Search for the cell housing the specified text and yield its (x, y) center coordinate. 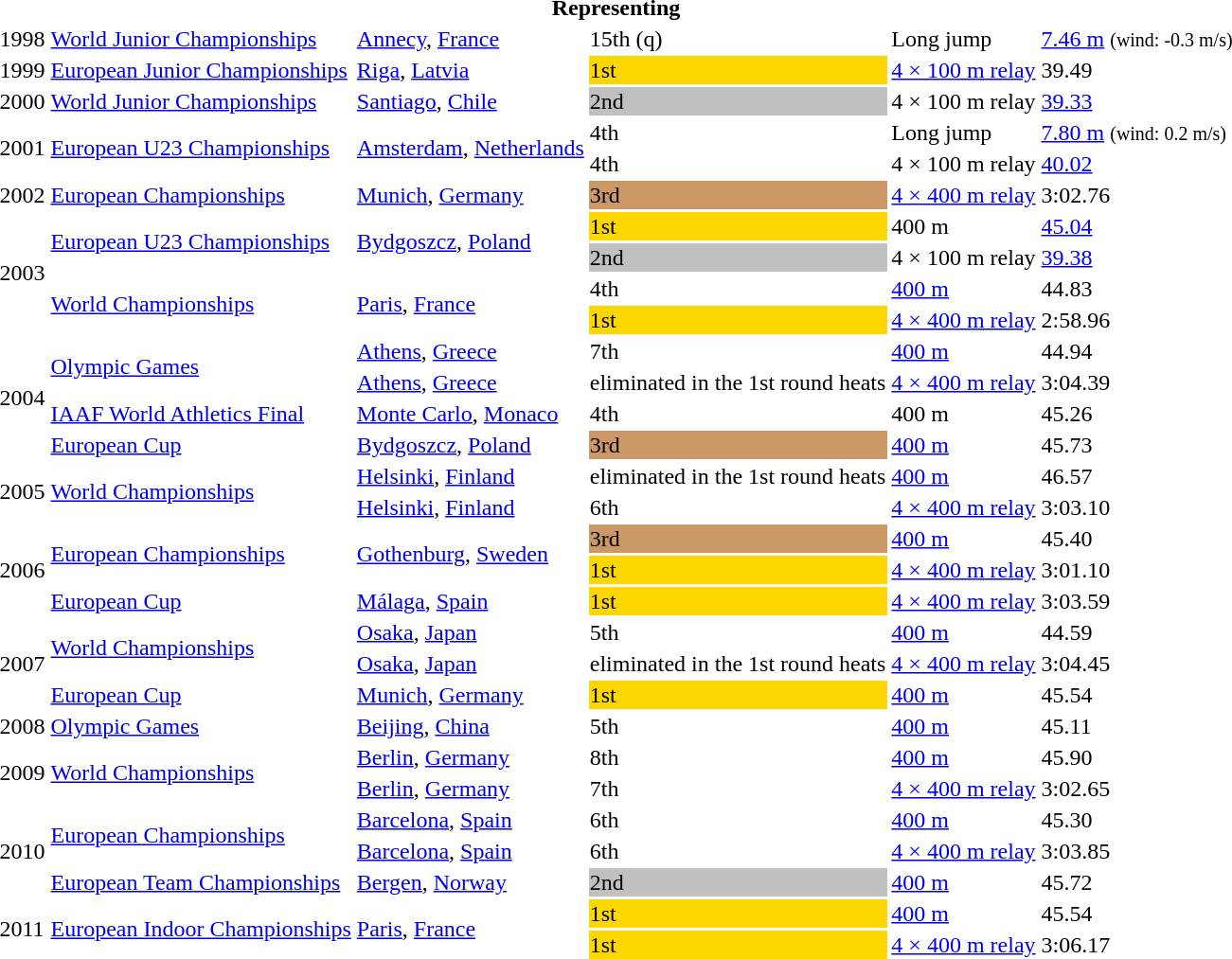
Annecy, France (470, 39)
European Team Championships (201, 882)
15th (q) (738, 39)
Málaga, Spain (470, 601)
European Junior Championships (201, 70)
Santiago, Chile (470, 101)
Amsterdam, Netherlands (470, 148)
Bergen, Norway (470, 882)
Riga, Latvia (470, 70)
8th (738, 757)
Beijing, China (470, 726)
Monte Carlo, Monaco (470, 414)
European Indoor Championships (201, 930)
Gothenburg, Sweden (470, 555)
IAAF World Athletics Final (201, 414)
